Output the [X, Y] coordinate of the center of the cell containing the given text.  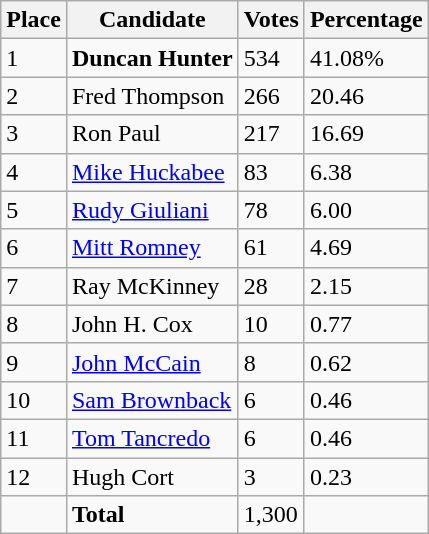
John H. Cox [152, 324]
John McCain [152, 362]
78 [271, 210]
20.46 [366, 96]
Hugh Cort [152, 477]
61 [271, 248]
12 [34, 477]
Tom Tancredo [152, 438]
28 [271, 286]
Duncan Hunter [152, 58]
Ron Paul [152, 134]
Total [152, 515]
Mitt Romney [152, 248]
Percentage [366, 20]
4 [34, 172]
4.69 [366, 248]
0.23 [366, 477]
7 [34, 286]
83 [271, 172]
1,300 [271, 515]
Mike Huckabee [152, 172]
1 [34, 58]
0.62 [366, 362]
16.69 [366, 134]
Candidate [152, 20]
Rudy Giuliani [152, 210]
5 [34, 210]
Fred Thompson [152, 96]
217 [271, 134]
11 [34, 438]
2 [34, 96]
534 [271, 58]
Sam Brownback [152, 400]
9 [34, 362]
0.77 [366, 324]
Votes [271, 20]
Place [34, 20]
266 [271, 96]
2.15 [366, 286]
Ray McKinney [152, 286]
6.38 [366, 172]
41.08% [366, 58]
6.00 [366, 210]
